Identify which cell holds the provided text, then report its [x, y] central coordinate. 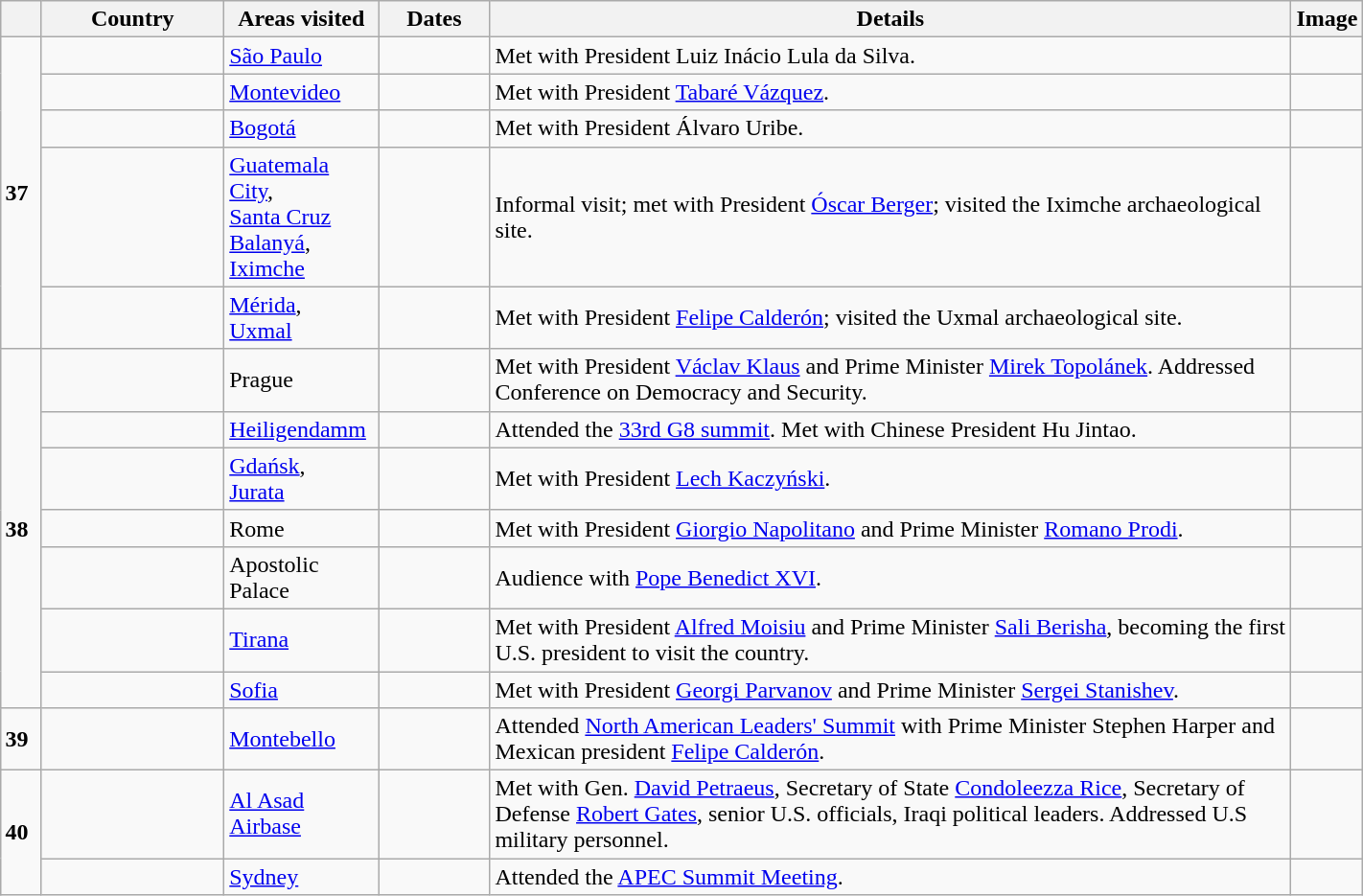
Guatemala City,Santa Cruz Balanyá,Iximche [301, 217]
Attended the 33rd G8 summit. Met with Chinese President Hu Jintao. [890, 429]
Dates [434, 19]
Tirana [301, 640]
Met with President Lech Kaczyński. [890, 479]
Met with President Álvaro Uribe. [890, 128]
Country [132, 19]
Areas visited [301, 19]
Mérida,Uxmal [301, 318]
Met with President Giorgio Napolitano and Prime Minister Romano Prodi. [890, 528]
Sofia [301, 689]
Met with President Tabaré Vázquez. [890, 92]
37 [21, 194]
Bogotá [301, 128]
Attended North American Leaders' Summit with Prime Minister Stephen Harper and Mexican president Felipe Calderón. [890, 740]
Met with President Luiz Inácio Lula da Silva. [890, 56]
Attended the APEC Summit Meeting. [890, 877]
Rome [301, 528]
Al Asad Airbase [301, 815]
Montebello [301, 740]
40 [21, 833]
Prague [301, 379]
Met with President Alfred Moisiu and Prime Minister Sali Berisha, becoming the first U.S. president to visit the country. [890, 640]
Met with President Felipe Calderón; visited the Uxmal archaeological site. [890, 318]
Montevideo [301, 92]
38 [21, 528]
Details [890, 19]
Heiligendamm [301, 429]
São Paulo [301, 56]
Sydney [301, 877]
39 [21, 740]
Audience with Pope Benedict XVI. [890, 577]
Image [1327, 19]
Informal visit; met with President Óscar Berger; visited the Iximche archaeological site. [890, 217]
Apostolic Palace [301, 577]
Met with President Václav Klaus and Prime Minister Mirek Topolánek. Addressed Conference on Democracy and Security. [890, 379]
Met with President Georgi Parvanov and Prime Minister Sergei Stanishev. [890, 689]
Gdańsk,Jurata [301, 479]
